Return [x, y] of the center of cell containing provided text 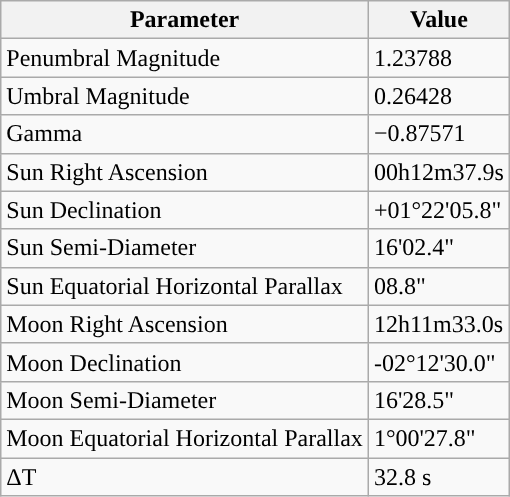
0.26428 [438, 96]
1°00'27.8" [438, 438]
Gamma [185, 134]
32.8 s [438, 477]
16'28.5" [438, 400]
Sun Semi-Diameter [185, 248]
+01°22'05.8" [438, 210]
Umbral Magnitude [185, 96]
Moon Semi-Diameter [185, 400]
Sun Right Ascension [185, 172]
ΔT [185, 477]
-02°12'30.0" [438, 362]
Penumbral Magnitude [185, 58]
1.23788 [438, 58]
Sun Declination [185, 210]
Sun Equatorial Horizontal Parallax [185, 286]
Moon Declination [185, 362]
Moon Right Ascension [185, 324]
−0.87571 [438, 134]
00h12m37.9s [438, 172]
12h11m33.0s [438, 324]
Moon Equatorial Horizontal Parallax [185, 438]
08.8" [438, 286]
16'02.4" [438, 248]
Value [438, 20]
Parameter [185, 20]
